Detect which cell encompasses the target text, then output its (X, Y) center coordinate. 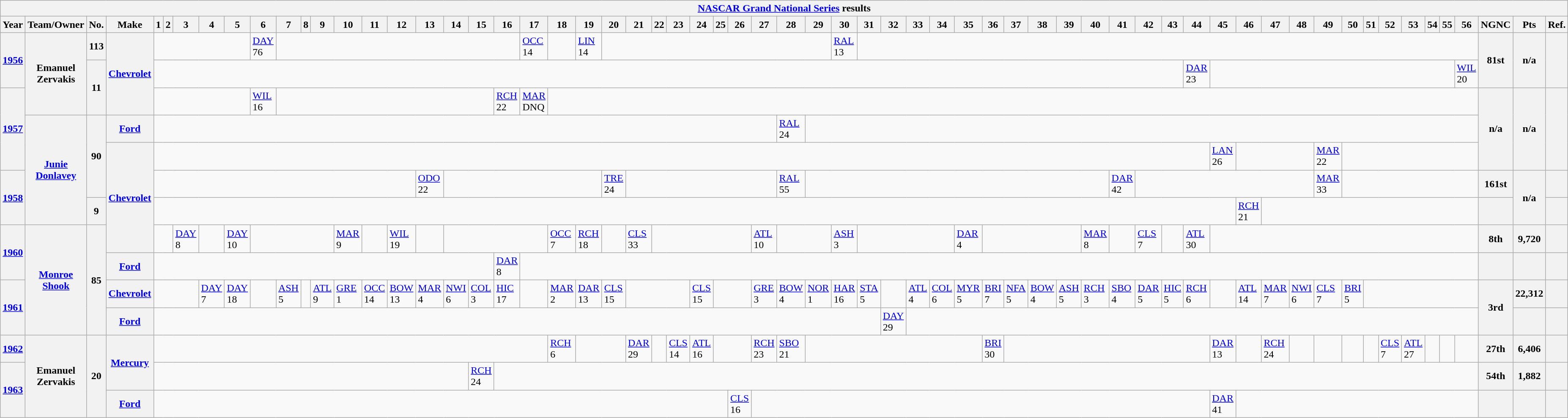
30 (844, 25)
DAR8 (507, 266)
3 (186, 25)
19 (589, 25)
85 (96, 280)
24 (701, 25)
1956 (13, 60)
LIN14 (589, 46)
GRE1 (348, 293)
2 (168, 25)
Team/Owner (56, 25)
MAR2 (562, 293)
RAL24 (791, 128)
42 (1149, 25)
ATL30 (1197, 238)
Ref. (1557, 25)
CLS14 (678, 349)
Mercury (130, 363)
No. (96, 25)
6 (263, 25)
DAY18 (238, 293)
1963 (13, 390)
54th (1496, 376)
15 (481, 25)
22 (659, 25)
MYR5 (968, 293)
38 (1042, 25)
16 (507, 25)
31 (869, 25)
161st (1496, 183)
NGNC (1496, 25)
RCH3 (1095, 293)
CLS33 (639, 238)
RCH18 (589, 238)
BRI5 (1352, 293)
47 (1275, 25)
1 (158, 25)
13 (430, 25)
ATL27 (1413, 349)
1962 (13, 349)
Make (130, 25)
MAR22 (1328, 156)
MARDNQ (534, 101)
1,882 (1529, 376)
BRI7 (993, 293)
81st (1496, 60)
STA5 (869, 293)
6,406 (1529, 349)
21 (639, 25)
HIC17 (507, 293)
4 (211, 25)
Year (13, 25)
DAY29 (893, 321)
44 (1197, 25)
37 (1016, 25)
54 (1433, 25)
ATL14 (1248, 293)
DAR4 (968, 238)
ATL9 (322, 293)
MAR4 (430, 293)
ATL4 (918, 293)
55 (1447, 25)
39 (1069, 25)
36 (993, 25)
DAR41 (1223, 404)
RCH23 (764, 349)
Junie Donlavey (56, 170)
DAR29 (639, 349)
WIL16 (263, 101)
35 (968, 25)
14 (456, 25)
29 (818, 25)
ATL16 (701, 349)
1957 (13, 128)
GRE3 (764, 293)
DAY10 (238, 238)
BRI30 (993, 349)
48 (1302, 25)
DAY76 (263, 46)
45 (1223, 25)
RAL13 (844, 46)
OCC7 (562, 238)
COL3 (481, 293)
46 (1248, 25)
52 (1390, 25)
NOR1 (818, 293)
TRE24 (614, 183)
LAN26 (1223, 156)
43 (1173, 25)
51 (1371, 25)
113 (96, 46)
MAR8 (1095, 238)
18 (562, 25)
CLS16 (740, 404)
33 (918, 25)
90 (96, 156)
10 (348, 25)
SBO4 (1122, 293)
32 (893, 25)
40 (1095, 25)
WIL19 (402, 238)
12 (402, 25)
23 (678, 25)
SBO21 (791, 349)
RAL55 (791, 183)
DAY7 (211, 293)
27 (764, 25)
22,312 (1529, 293)
28 (791, 25)
1958 (13, 197)
HAR16 (844, 293)
1961 (13, 307)
MAR7 (1275, 293)
8th (1496, 238)
NASCAR Grand National Series results (784, 8)
COL6 (942, 293)
WIL20 (1467, 74)
25 (721, 25)
56 (1467, 25)
NFA5 (1016, 293)
17 (534, 25)
26 (740, 25)
Pts (1529, 25)
MAR33 (1328, 183)
RCH21 (1248, 211)
1960 (13, 252)
27th (1496, 349)
5 (238, 25)
ODO22 (430, 183)
53 (1413, 25)
8 (306, 25)
34 (942, 25)
ASH3 (844, 238)
7 (288, 25)
DAR5 (1149, 293)
Monroe Shook (56, 280)
9,720 (1529, 238)
3rd (1496, 307)
HIC5 (1173, 293)
DAR42 (1122, 183)
DAR23 (1197, 74)
50 (1352, 25)
RCH22 (507, 101)
49 (1328, 25)
ATL10 (764, 238)
DAY8 (186, 238)
MAR9 (348, 238)
BOW13 (402, 293)
41 (1122, 25)
